Capture the cell that displays the provided text and extract its [x, y] central coordinate. 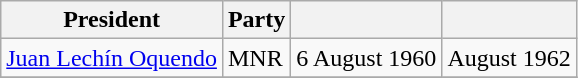
6 August 1960 [366, 58]
MNR [256, 58]
President [112, 20]
August 1962 [509, 58]
Party [256, 20]
Juan Lechín Oquendo [112, 58]
